Return (x, y) of the center of cell containing provided text 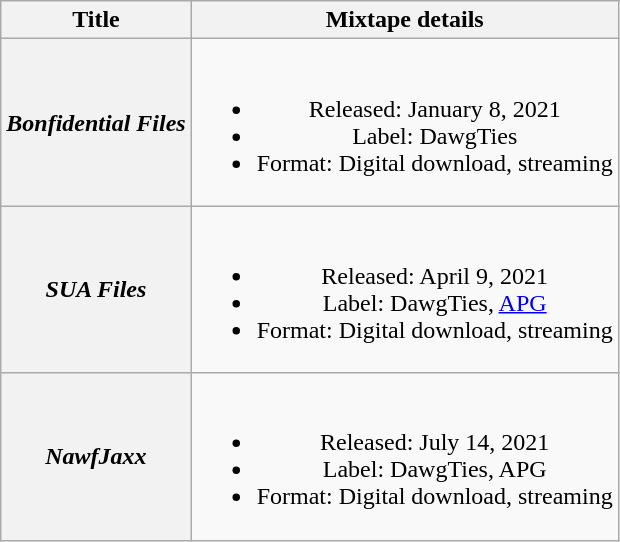
SUA Files (96, 290)
Bonfidential Files (96, 122)
Released: April 9, 2021Label: DawgTies, APGFormat: Digital download, streaming (404, 290)
NawfJaxx (96, 456)
Released: July 14, 2021Label: DawgTies, APGFormat: Digital download, streaming (404, 456)
Mixtape details (404, 20)
Title (96, 20)
Released: January 8, 2021Label: DawgTiesFormat: Digital download, streaming (404, 122)
